Determine the [x, y] coordinate at the center of the cell enclosing the given text.  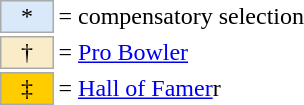
† [27, 52]
* [27, 16]
‡ [27, 88]
